From the cell containing the given text, extract its center point as [X, Y] coordinate. 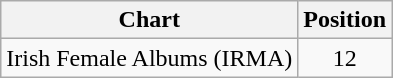
Chart [150, 20]
Position [345, 20]
Irish Female Albums (IRMA) [150, 58]
12 [345, 58]
